Return [X, Y] of the center of cell containing provided text 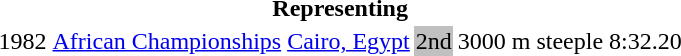
2nd [434, 41]
African Championships [167, 41]
Cairo, Egypt [349, 41]
3000 m steeple [530, 41]
